For the text-containing cell, return its midpoint in (X, Y) coordinate format. 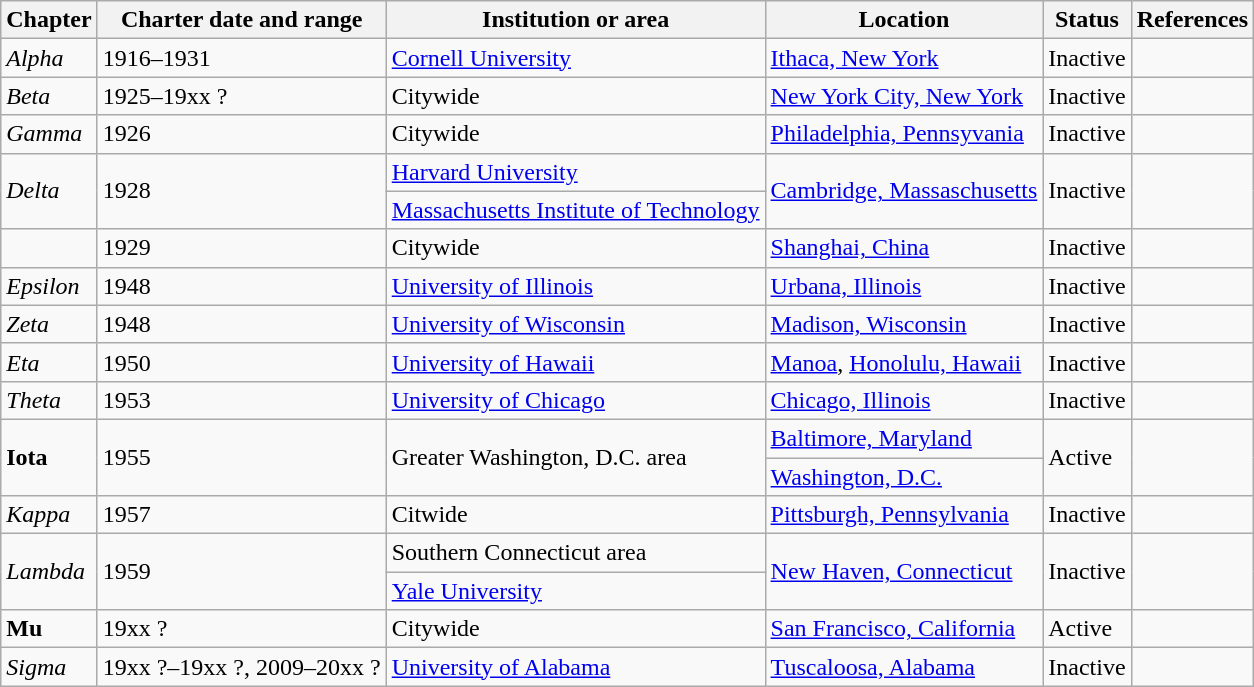
Charter date and range (242, 20)
Eta (49, 362)
1955 (242, 457)
New Haven, Connecticut (904, 572)
Chapter (49, 20)
Theta (49, 400)
Institution or area (576, 20)
Location (904, 20)
Chicago, Illinois (904, 400)
Beta (49, 96)
1929 (242, 248)
1950 (242, 362)
Cambridge, Massaschusetts (904, 191)
Baltimore, Maryland (904, 438)
Gamma (49, 134)
Lambda (49, 572)
1928 (242, 191)
1926 (242, 134)
University of Wisconsin (576, 324)
Southern Connecticut area (576, 553)
University of Chicago (576, 400)
1953 (242, 400)
Sigma (49, 667)
References (1192, 20)
1916–1931 (242, 58)
1957 (242, 515)
Greater Washington, D.C. area (576, 457)
Harvard University (576, 172)
Ithaca, New York (904, 58)
University of Alabama (576, 667)
Shanghai, China (904, 248)
1925–19xx ? (242, 96)
San Francisco, California (904, 629)
Epsilon (49, 286)
Yale University (576, 591)
Manoa, Honolulu, Hawaii (904, 362)
Citwide (576, 515)
University of Illinois (576, 286)
University of Hawaii (576, 362)
Tuscaloosa, Alabama (904, 667)
Urbana, Illinois (904, 286)
Massachusetts Institute of Technology (576, 210)
Kappa (49, 515)
1959 (242, 572)
New York City, New York (904, 96)
Cornell University (576, 58)
19xx ? (242, 629)
Pittsburgh, Pennsylvania (904, 515)
Philadelphia, Pennsyvania (904, 134)
Mu (49, 629)
Alpha (49, 58)
Iota (49, 457)
Status (1087, 20)
Zeta (49, 324)
Washington, D.C. (904, 477)
Madison, Wisconsin (904, 324)
19xx ?–19xx ?, 2009–20xx ? (242, 667)
Delta (49, 191)
